Return the [X, Y] coordinate for the center point of the cell that contains the specified text.  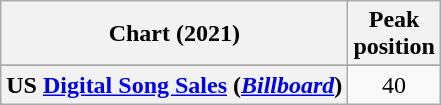
40 [394, 85]
Chart (2021) [174, 34]
Peakposition [394, 34]
US Digital Song Sales (Billboard) [174, 85]
